For the text-containing cell, return its midpoint in (x, y) coordinate format. 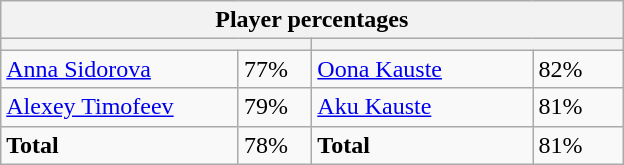
Anna Sidorova (120, 69)
Player percentages (312, 20)
82% (578, 69)
Alexey Timofeev (120, 107)
78% (274, 145)
77% (274, 69)
Oona Kauste (422, 69)
Aku Kauste (422, 107)
79% (274, 107)
